Identify which cell holds the provided text, then report its [X, Y] central coordinate. 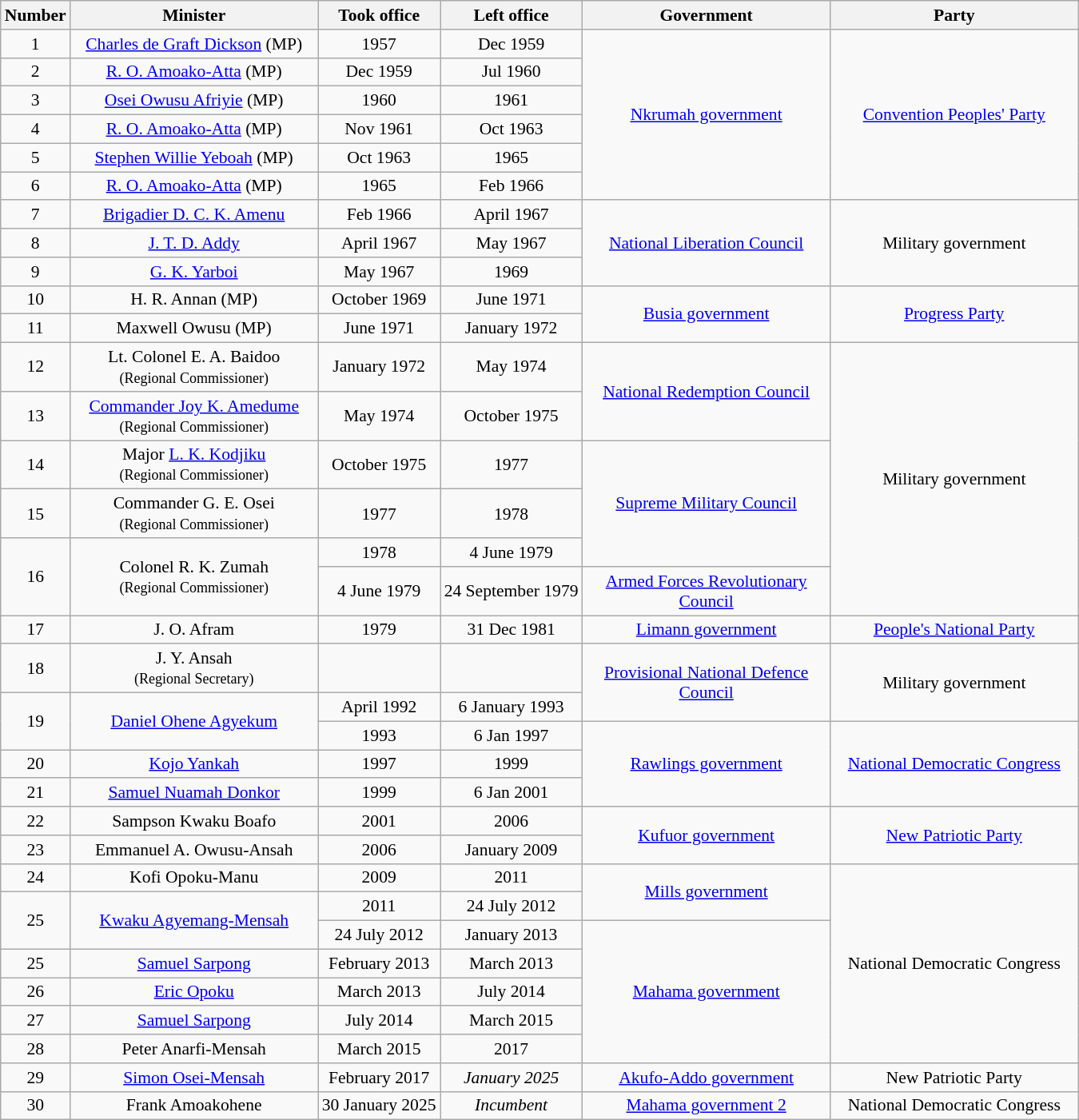
2001 [379, 821]
14 [35, 465]
Mills government [707, 892]
4 [35, 130]
Kojo Yankah [194, 764]
Provisional National Defence Council [707, 683]
Eric Opoku [194, 992]
Simon Osei-Mensah [194, 1078]
15 [35, 513]
People's National Party [954, 630]
1979 [379, 630]
Number [35, 15]
Party [954, 15]
Commander Joy K. Amedume(Regional Commissioner) [194, 416]
1969 [512, 272]
Government [707, 15]
12 [35, 368]
19 [35, 721]
Peter Anarfi-Mensah [194, 1049]
6 [35, 186]
13 [35, 416]
30 [35, 1106]
Busia government [707, 313]
Brigadier D. C. K. Amenu [194, 215]
1997 [379, 764]
Commander G. E. Osei(Regional Commissioner) [194, 513]
29 [35, 1078]
Emmanuel A. Owusu-Ansah [194, 850]
27 [35, 1021]
23 [35, 850]
16 [35, 577]
Took office [379, 15]
11 [35, 329]
Colonel R. K. Zumah(Regional Commissioner) [194, 577]
Sampson Kwaku Boafo [194, 821]
G. K. Yarboi [194, 272]
26 [35, 992]
Convention Peoples' Party [954, 115]
Mahama government 2 [707, 1106]
Armed Forces Revolutionary Council [707, 592]
Kufuor government [707, 835]
6 Jan 1997 [512, 735]
Kwaku Agyemang-Mensah [194, 921]
J. Y. Ansah(Regional Secretary) [194, 668]
Daniel Ohene Agyekum [194, 721]
February 2017 [379, 1078]
Nov 1961 [379, 130]
Lt. Colonel E. A. Baidoo(Regional Commissioner) [194, 368]
National Liberation Council [707, 243]
6 January 1993 [512, 707]
Frank Amoakohene [194, 1106]
January 2009 [512, 850]
5 [35, 157]
Supreme Military Council [707, 504]
8 [35, 243]
Progress Party [954, 313]
1993 [379, 735]
1957 [379, 44]
Stephen Willie Yeboah (MP) [194, 157]
Kofi Opoku-Manu [194, 878]
20 [35, 764]
J. T. D. Addy [194, 243]
Akufo-Addo government [707, 1078]
Minister [194, 15]
April 1992 [379, 707]
Major L. K. Kodjiku(Regional Commissioner) [194, 465]
Rawlings government [707, 764]
1 [35, 44]
Osei Owusu Afriyie (MP) [194, 101]
24 [35, 878]
October 1969 [379, 300]
17 [35, 630]
January 2025 [512, 1078]
Nkrumah government [707, 115]
10 [35, 300]
Maxwell Owusu (MP) [194, 329]
30 January 2025 [379, 1106]
1960 [379, 101]
Incumbent [512, 1106]
2009 [379, 878]
9 [35, 272]
January 2013 [512, 935]
Charles de Graft Dickson (MP) [194, 44]
6 Jan 2001 [512, 793]
Limann government [707, 630]
28 [35, 1049]
Samuel Nuamah Donkor [194, 793]
2 [35, 72]
2017 [512, 1049]
February 2013 [379, 963]
J. O. Afram [194, 630]
22 [35, 821]
National Redemption Council [707, 392]
24 September 1979 [512, 592]
7 [35, 215]
Left office [512, 15]
18 [35, 668]
31 Dec 1981 [512, 630]
1961 [512, 101]
3 [35, 101]
Mahama government [707, 992]
H. R. Annan (MP) [194, 300]
Jul 1960 [512, 72]
21 [35, 793]
